Locate the cell with the specified text and output its [x, y] center coordinate. 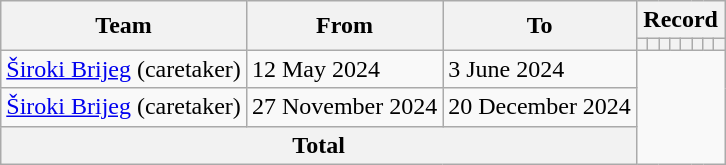
3 June 2024 [540, 69]
From [344, 26]
Record [680, 20]
Team [124, 26]
12 May 2024 [344, 69]
20 December 2024 [540, 107]
Total [319, 145]
27 November 2024 [344, 107]
To [540, 26]
